Pinpoint the cell where the given text exists, returning its [X, Y] midpoint coordinate. 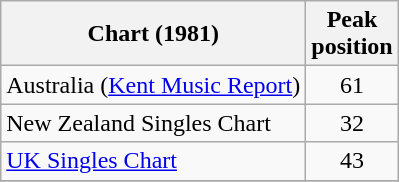
Australia (Kent Music Report) [154, 85]
Peakposition [352, 34]
32 [352, 123]
61 [352, 85]
UK Singles Chart [154, 161]
New Zealand Singles Chart [154, 123]
43 [352, 161]
Chart (1981) [154, 34]
